Locate the cell with the specified text and output its [x, y] center coordinate. 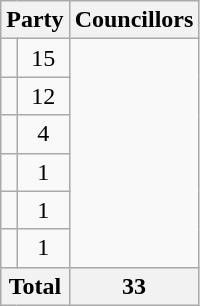
12 [43, 96]
4 [43, 134]
33 [134, 286]
Party [35, 20]
Total [35, 286]
Councillors [134, 20]
15 [43, 58]
